Determine the (x, y) coordinate at the center of the cell enclosing the given text.  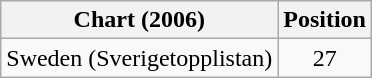
Position (325, 20)
27 (325, 58)
Chart (2006) (140, 20)
Sweden (Sverigetopplistan) (140, 58)
